From the cell containing the given text, extract its center point as (X, Y) coordinate. 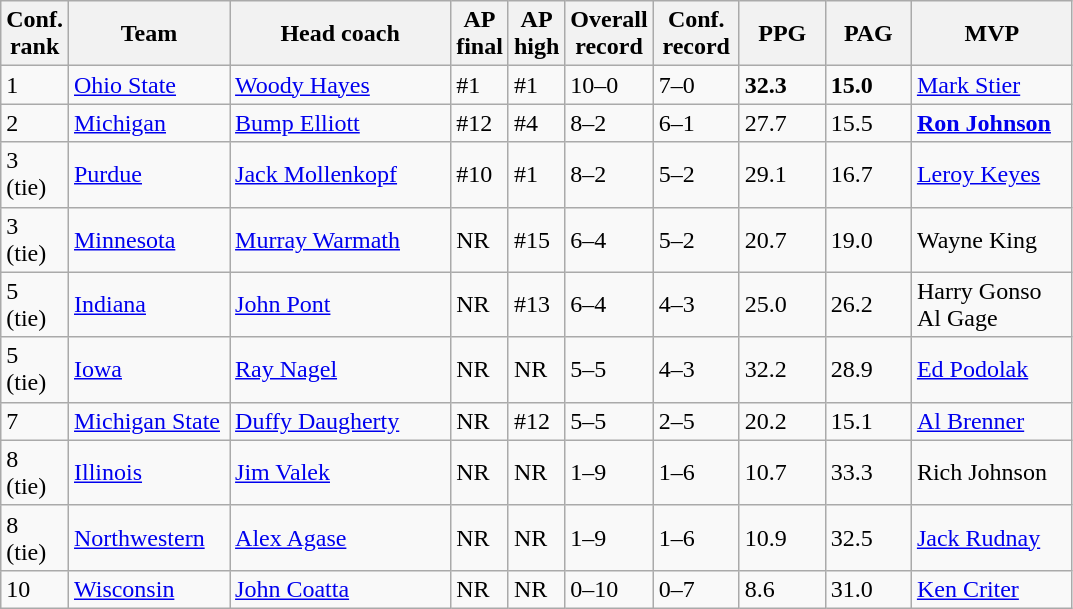
32.2 (782, 370)
Al Brenner (992, 421)
15.1 (868, 421)
Wayne King (992, 240)
16.7 (868, 174)
Wisconsin (148, 589)
Illinois (148, 472)
15.0 (868, 85)
Woody Hayes (340, 85)
32.5 (868, 538)
Conf. record (696, 34)
MVP (992, 34)
#15 (536, 240)
Harry GonsoAl Gage (992, 304)
AP final (480, 34)
7–0 (696, 85)
25.0 (782, 304)
15.5 (868, 123)
Jack Rudnay (992, 538)
#4 (536, 123)
Ohio State (148, 85)
33.3 (868, 472)
Iowa (148, 370)
Minnesota (148, 240)
Michigan State (148, 421)
Duffy Daugherty (340, 421)
Rich Johnson (992, 472)
PPG (782, 34)
Team (148, 34)
10.7 (782, 472)
26.2 (868, 304)
Jim Valek (340, 472)
10–0 (609, 85)
John Coatta (340, 589)
1 (35, 85)
20.2 (782, 421)
Indiana (148, 304)
Purdue (148, 174)
10.9 (782, 538)
29.1 (782, 174)
#10 (480, 174)
7 (35, 421)
Jack Mollenkopf (340, 174)
John Pont (340, 304)
Overall record (609, 34)
Ken Criter (992, 589)
Ray Nagel (340, 370)
#13 (536, 304)
28.9 (868, 370)
31.0 (868, 589)
32.3 (782, 85)
AP high (536, 34)
Murray Warmath (340, 240)
8.6 (782, 589)
Conf. rank (35, 34)
Alex Agase (340, 538)
Bump Elliott (340, 123)
0–10 (609, 589)
2–5 (696, 421)
PAG (868, 34)
Head coach (340, 34)
Mark Stier (992, 85)
Michigan (148, 123)
Northwestern (148, 538)
2 (35, 123)
Ed Podolak (992, 370)
19.0 (868, 240)
10 (35, 589)
0–7 (696, 589)
20.7 (782, 240)
6–1 (696, 123)
Leroy Keyes (992, 174)
27.7 (782, 123)
Ron Johnson (992, 123)
